Locate the cell with the specified text and output its [x, y] center coordinate. 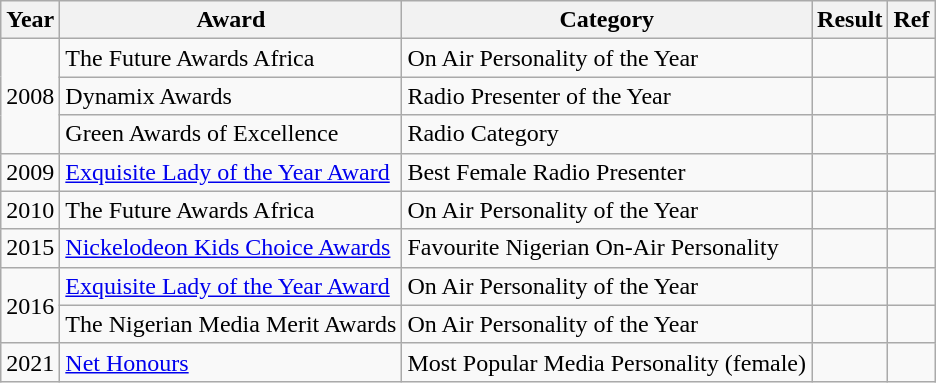
2010 [30, 210]
Category [607, 20]
2008 [30, 96]
Nickelodeon Kids Choice Awards [231, 248]
Radio Category [607, 134]
Green Awards of Excellence [231, 134]
Dynamix Awards [231, 96]
2016 [30, 305]
2009 [30, 172]
Best Female Radio Presenter [607, 172]
2021 [30, 362]
Ref [912, 20]
Result [850, 20]
The Nigerian Media Merit Awards [231, 324]
Favourite Nigerian On-Air Personality [607, 248]
Year [30, 20]
Most Popular Media Personality (female) [607, 362]
Net Honours [231, 362]
2015 [30, 248]
Radio Presenter of the Year [607, 96]
Award [231, 20]
